Pinpoint the cell where the given text exists, returning its [X, Y] midpoint coordinate. 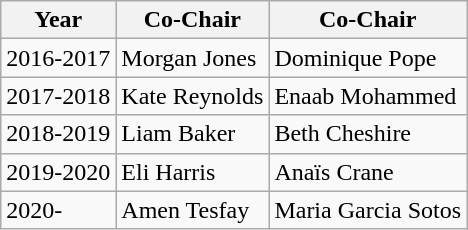
2019-2020 [58, 172]
2016-2017 [58, 58]
Year [58, 20]
Beth Cheshire [368, 134]
Eli Harris [192, 172]
2020- [58, 210]
Amen Tesfay [192, 210]
Maria Garcia Sotos [368, 210]
Kate Reynolds [192, 96]
Morgan Jones [192, 58]
Dominique Pope [368, 58]
Enaab Mohammed [368, 96]
2018-2019 [58, 134]
2017-2018 [58, 96]
Liam Baker [192, 134]
Anaïs Crane [368, 172]
